Output the [x, y] coordinate of the center of the cell containing the given text.  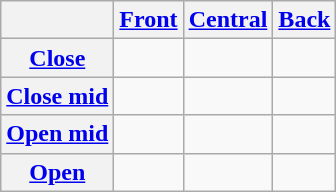
Central [228, 20]
Front [148, 20]
Close mid [58, 96]
Open [58, 172]
Back [304, 20]
Open mid [58, 134]
Close [58, 58]
